Scan for the cell matching the given text and deliver its (x, y) coordinate at center. 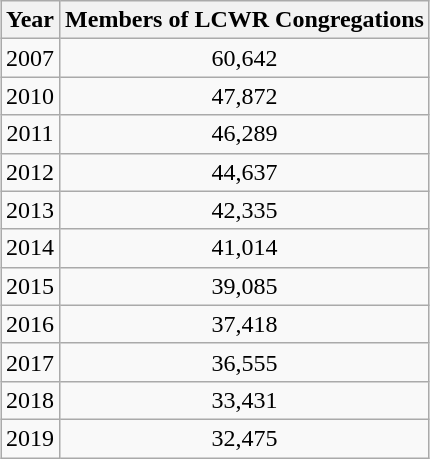
46,289 (245, 134)
33,431 (245, 400)
42,335 (245, 210)
Members of LCWR Congregations (245, 20)
41,014 (245, 248)
2013 (30, 210)
2017 (30, 362)
Year (30, 20)
37,418 (245, 324)
32,475 (245, 438)
2019 (30, 438)
2012 (30, 172)
2007 (30, 58)
2014 (30, 248)
2010 (30, 96)
2015 (30, 286)
2018 (30, 400)
47,872 (245, 96)
2011 (30, 134)
39,085 (245, 286)
44,637 (245, 172)
2016 (30, 324)
36,555 (245, 362)
60,642 (245, 58)
